Find where the given text appears and provide that cell's center as (X, Y) coordinate. 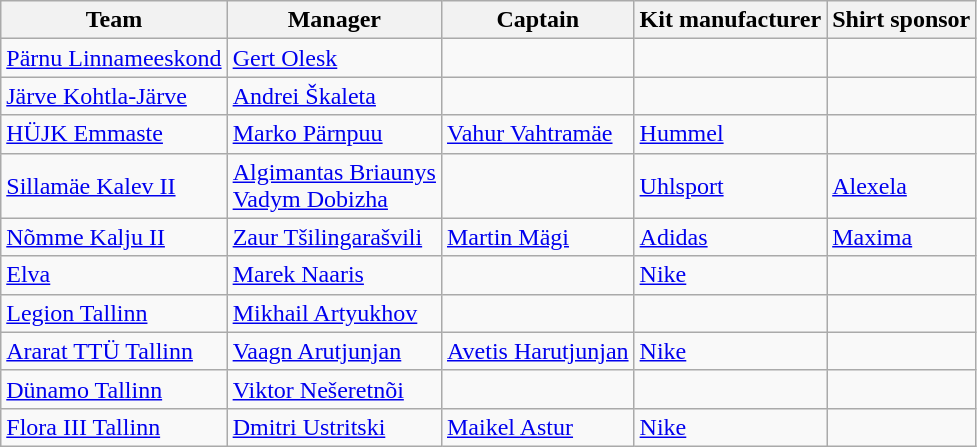
Hummel (730, 134)
Sillamäe Kalev II (114, 186)
Martin Mägi (538, 237)
Maikel Astur (538, 427)
Team (114, 20)
Dünamo Tallinn (114, 389)
Mikhail Artyukhov (334, 313)
Pärnu Linnameeskond (114, 58)
Avetis Harutjunjan (538, 351)
Uhlsport (730, 186)
Maxima (902, 237)
Shirt sponsor (902, 20)
Flora III Tallinn (114, 427)
Nõmme Kalju II (114, 237)
Manager (334, 20)
Kit manufacturer (730, 20)
Zaur Tšilingarašvili (334, 237)
Adidas (730, 237)
Gert Olesk (334, 58)
Vaagn Arutjunjan (334, 351)
Legion Tallinn (114, 313)
Marek Naaris (334, 275)
Captain (538, 20)
Alexela (902, 186)
Ararat TTÜ Tallinn (114, 351)
Vahur Vahtramäe (538, 134)
Andrei Škaleta (334, 96)
Dmitri Ustritski (334, 427)
Järve Kohtla-Järve (114, 96)
Algimantas Briaunys Vadym Dobizha (334, 186)
Viktor Nešeretnõi (334, 389)
HÜJK Emmaste (114, 134)
Elva (114, 275)
Marko Pärnpuu (334, 134)
